Find where the given text appears and provide that cell's center as [x, y] coordinate. 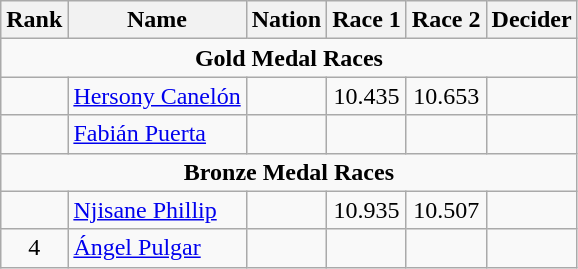
Race 1 [367, 20]
Fabián Puerta [157, 134]
Hersony Canelón [157, 96]
Name [157, 20]
10.507 [446, 210]
10.435 [367, 96]
10.935 [367, 210]
Decider [532, 20]
Race 2 [446, 20]
Njisane Phillip [157, 210]
Nation [286, 20]
Rank [34, 20]
4 [34, 248]
Ángel Pulgar [157, 248]
Gold Medal Races [289, 58]
10.653 [446, 96]
Bronze Medal Races [289, 172]
